Provide the [x, y] coordinate of the cell's center where the given text is located.  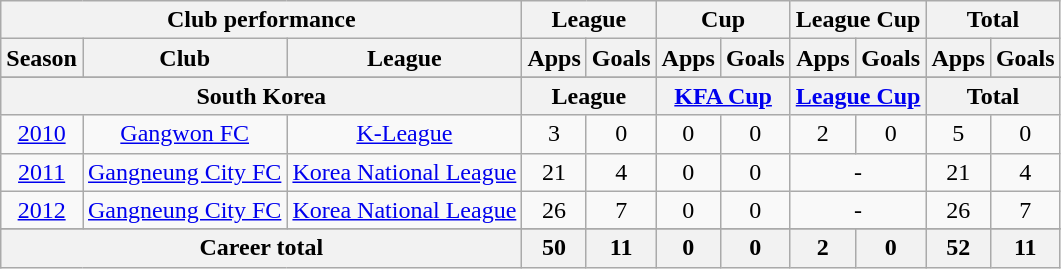
Club [184, 58]
Club performance [262, 20]
2010 [42, 134]
2011 [42, 172]
50 [554, 248]
5 [958, 134]
South Korea [262, 96]
Season [42, 58]
3 [554, 134]
Cup [723, 20]
Career total [262, 248]
KFA Cup [723, 96]
2012 [42, 210]
52 [958, 248]
K-League [404, 134]
Gangwon FC [184, 134]
